From the cell containing the given text, extract its center point as [x, y] coordinate. 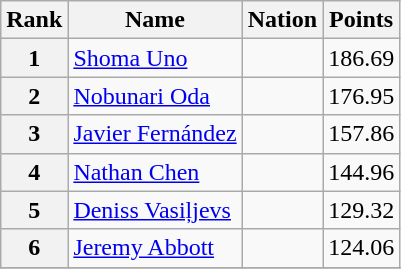
Nathan Chen [155, 172]
Points [362, 20]
4 [34, 172]
6 [34, 248]
157.86 [362, 134]
124.06 [362, 248]
Deniss Vasiļjevs [155, 210]
Name [155, 20]
Rank [34, 20]
2 [34, 96]
Jeremy Abbott [155, 248]
186.69 [362, 58]
3 [34, 134]
5 [34, 210]
Javier Fernández [155, 134]
129.32 [362, 210]
176.95 [362, 96]
1 [34, 58]
Nobunari Oda [155, 96]
Nation [282, 20]
144.96 [362, 172]
Shoma Uno [155, 58]
